Search for the cell housing the specified text and yield its (X, Y) center coordinate. 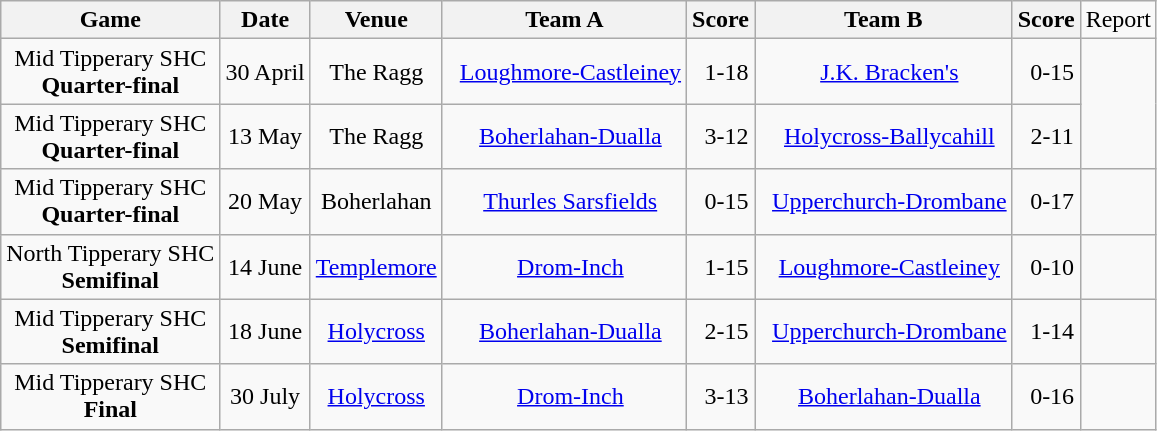
1-15 (721, 266)
Game (110, 20)
0-17 (1046, 202)
3-13 (721, 396)
Mid Tipperary SHCSemifinal (110, 332)
Report (1118, 20)
Thurles Sarsfields (564, 202)
Mid Tipperary SHCFinal (110, 396)
20 May (265, 202)
14 June (265, 266)
2-11 (1046, 136)
30 July (265, 396)
Boherlahan (376, 202)
0-16 (1046, 396)
1-18 (721, 72)
Templemore (376, 266)
1-14 (1046, 332)
North Tipperary SHCSemifinal (110, 266)
0-10 (1046, 266)
Team A (564, 20)
Team B (884, 20)
30 April (265, 72)
13 May (265, 136)
Venue (376, 20)
J.K. Bracken's (884, 72)
Holycross-Ballycahill (884, 136)
18 June (265, 332)
Date (265, 20)
2-15 (721, 332)
3-12 (721, 136)
